Provide the (X, Y) coordinate of the cell's center where the given text is located.  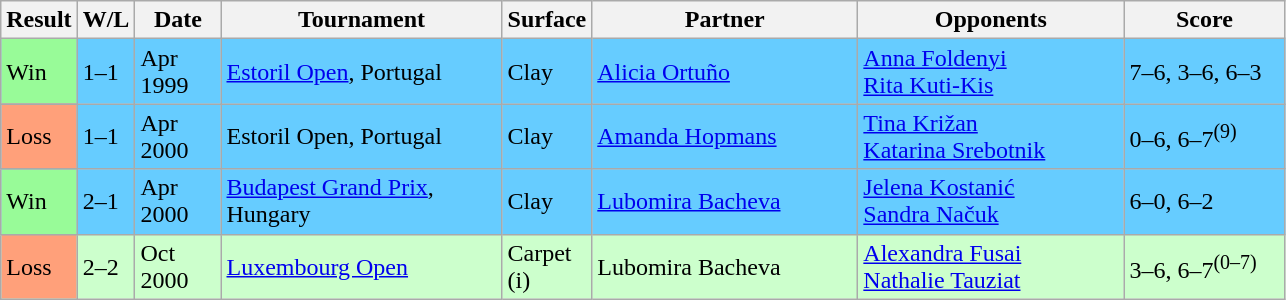
Partner (725, 20)
Alexandra Fusai Nathalie Tauziat (991, 266)
Apr 1999 (178, 72)
W/L (106, 20)
Budapest Grand Prix, Hungary (362, 202)
Opponents (991, 20)
7–6, 3–6, 6–3 (1204, 72)
Anna Foldenyi Rita Kuti-Kis (991, 72)
Amanda Hopmans (725, 136)
Surface (547, 20)
2–1 (106, 202)
Jelena Kostanić Sandra Načuk (991, 202)
Tina Križan Katarina Srebotnik (991, 136)
2–2 (106, 266)
Tournament (362, 20)
Score (1204, 20)
0–6, 6–7(9) (1204, 136)
Luxembourg Open (362, 266)
Result (39, 20)
6–0, 6–2 (1204, 202)
Date (178, 20)
Alicia Ortuño (725, 72)
Carpet (i) (547, 266)
Oct 2000 (178, 266)
3–6, 6–7(0–7) (1204, 266)
